Search for the cell housing the specified text and yield its (X, Y) center coordinate. 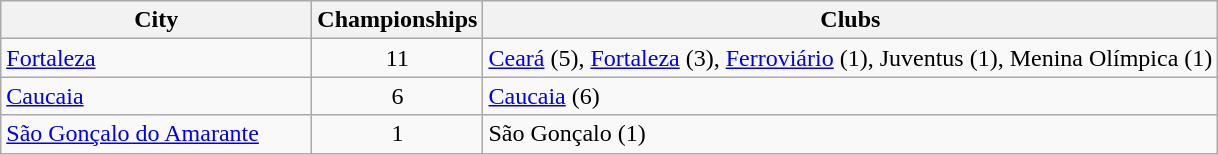
6 (398, 96)
Fortaleza (156, 58)
11 (398, 58)
São Gonçalo do Amarante (156, 134)
Clubs (850, 20)
City (156, 20)
1 (398, 134)
Caucaia (156, 96)
São Gonçalo (1) (850, 134)
Championships (398, 20)
Caucaia (6) (850, 96)
Ceará (5), Fortaleza (3), Ferroviário (1), Juventus (1), Menina Olímpica (1) (850, 58)
